Detect which cell encompasses the target text, then output its [X, Y] center coordinate. 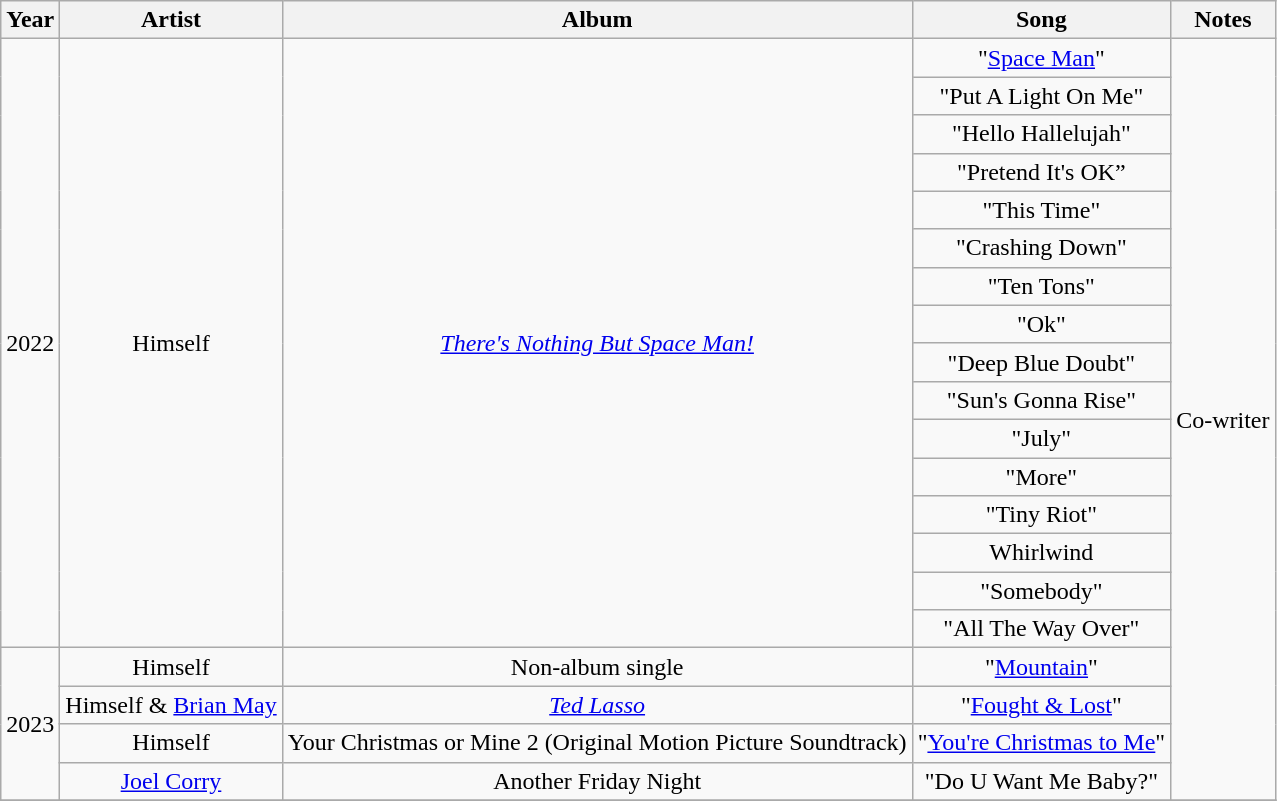
Ted Lasso [597, 705]
Album [597, 20]
"July" [1042, 438]
"Somebody" [1042, 591]
Whirlwind [1042, 553]
"Crashing Down" [1042, 248]
"Ten Tons" [1042, 286]
"Put A Light On Me" [1042, 96]
"Deep Blue Doubt" [1042, 362]
"Ok" [1042, 324]
"Tiny Riot" [1042, 515]
2022 [30, 344]
Joel Corry [171, 781]
There's Nothing But Space Man! [597, 344]
Co-writer [1223, 420]
"Hello Hallelujah" [1042, 134]
"All The Way Over" [1042, 629]
Artist [171, 20]
2023 [30, 724]
"Sun's Gonna Rise" [1042, 400]
"Pretend It's OK” [1042, 172]
"This Time" [1042, 210]
Notes [1223, 20]
Year [30, 20]
"Mountain" [1042, 667]
"Do U Want Me Baby?" [1042, 781]
Your Christmas or Mine 2 (Original Motion Picture Soundtrack) [597, 743]
Non-album single [597, 667]
Another Friday Night [597, 781]
"You're Christmas to Me" [1042, 743]
Song [1042, 20]
"Space Man" [1042, 58]
Himself & Brian May [171, 705]
"More" [1042, 477]
"Fought & Lost" [1042, 705]
